Find where the given text appears and provide that cell's center as [x, y] coordinate. 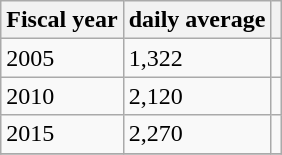
Fiscal year [62, 20]
daily average [197, 20]
2015 [62, 134]
2010 [62, 96]
2,120 [197, 96]
1,322 [197, 58]
2005 [62, 58]
2,270 [197, 134]
